Return [X, Y] of the center of cell containing provided text 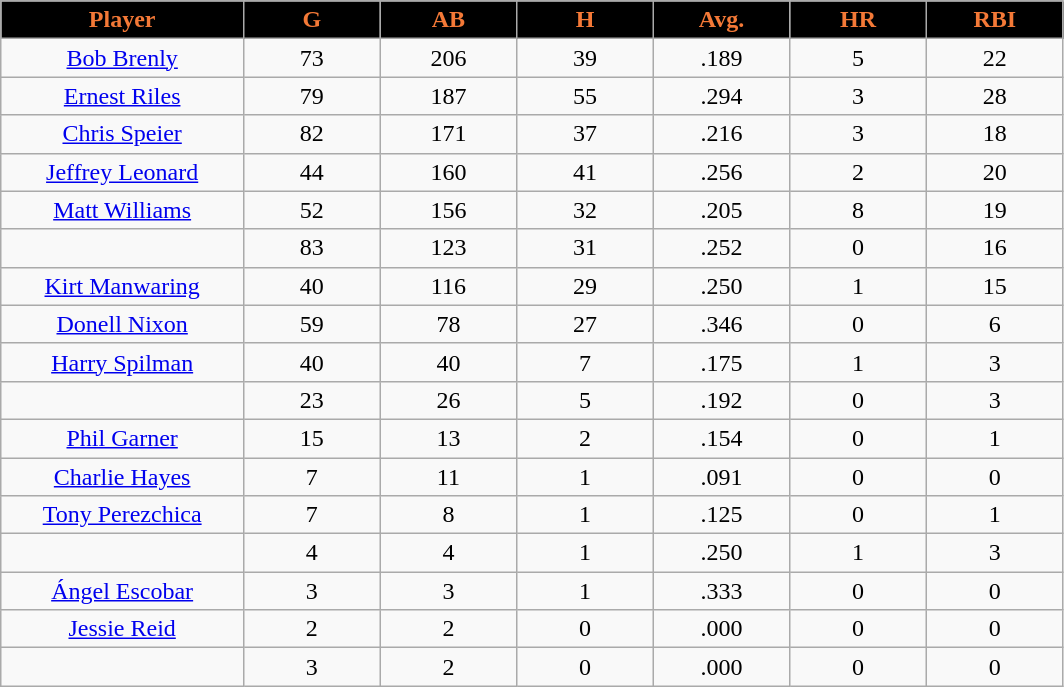
82 [312, 134]
29 [586, 286]
156 [448, 210]
H [586, 20]
13 [448, 438]
18 [994, 134]
32 [586, 210]
Avg. [722, 20]
116 [448, 286]
Phil Garner [122, 438]
.189 [722, 58]
.205 [722, 210]
.216 [722, 134]
G [312, 20]
28 [994, 96]
.125 [722, 515]
Donell Nixon [122, 324]
187 [448, 96]
27 [586, 324]
Harry Spilman [122, 362]
79 [312, 96]
16 [994, 248]
6 [994, 324]
31 [586, 248]
Ernest Riles [122, 96]
.294 [722, 96]
HR [858, 20]
55 [586, 96]
.192 [722, 400]
.346 [722, 324]
Player [122, 20]
23 [312, 400]
.091 [722, 477]
Bob Brenly [122, 58]
41 [586, 172]
171 [448, 134]
Tony Perezchica [122, 515]
37 [586, 134]
.333 [722, 591]
73 [312, 58]
22 [994, 58]
.154 [722, 438]
Chris Speier [122, 134]
39 [586, 58]
26 [448, 400]
78 [448, 324]
AB [448, 20]
Jessie Reid [122, 629]
11 [448, 477]
Charlie Hayes [122, 477]
Matt Williams [122, 210]
160 [448, 172]
Ángel Escobar [122, 591]
.252 [722, 248]
.175 [722, 362]
44 [312, 172]
83 [312, 248]
206 [448, 58]
19 [994, 210]
Jeffrey Leonard [122, 172]
.256 [722, 172]
Kirt Manwaring [122, 286]
RBI [994, 20]
59 [312, 324]
52 [312, 210]
123 [448, 248]
20 [994, 172]
